Provide the (x, y) coordinate of the cell's center where the given text is located.  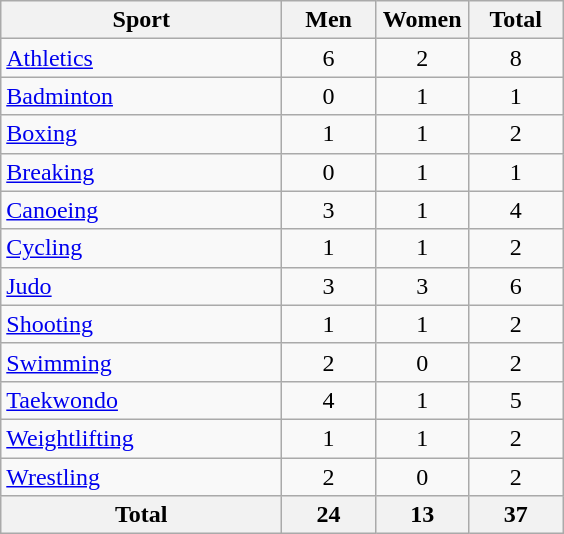
37 (516, 515)
Boxing (142, 134)
Wrestling (142, 477)
Men (329, 20)
5 (516, 400)
Sport (142, 20)
Shooting (142, 324)
24 (329, 515)
Breaking (142, 172)
Women (422, 20)
8 (516, 58)
Badminton (142, 96)
Weightlifting (142, 438)
Cycling (142, 248)
Taekwondo (142, 400)
Judo (142, 286)
13 (422, 515)
Swimming (142, 362)
Athletics (142, 58)
Canoeing (142, 210)
